Capture the cell that displays the provided text and extract its [X, Y] central coordinate. 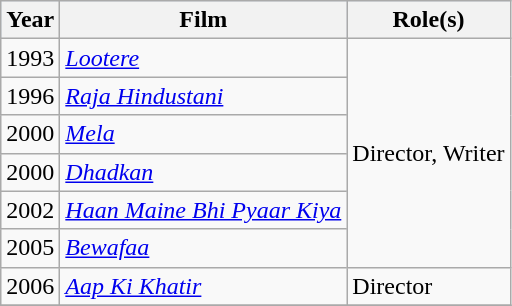
2006 [30, 286]
1996 [30, 96]
Aap Ki Khatir [204, 286]
Role(s) [428, 20]
Film [204, 20]
Raja Hindustani [204, 96]
Haan Maine Bhi Pyaar Kiya [204, 210]
Lootere [204, 58]
1993 [30, 58]
Bewafaa [204, 248]
Mela [204, 134]
2002 [30, 210]
Dhadkan [204, 172]
Year [30, 20]
2005 [30, 248]
Director, Writer [428, 153]
Director [428, 286]
